Search for the cell housing the specified text and yield its [X, Y] center coordinate. 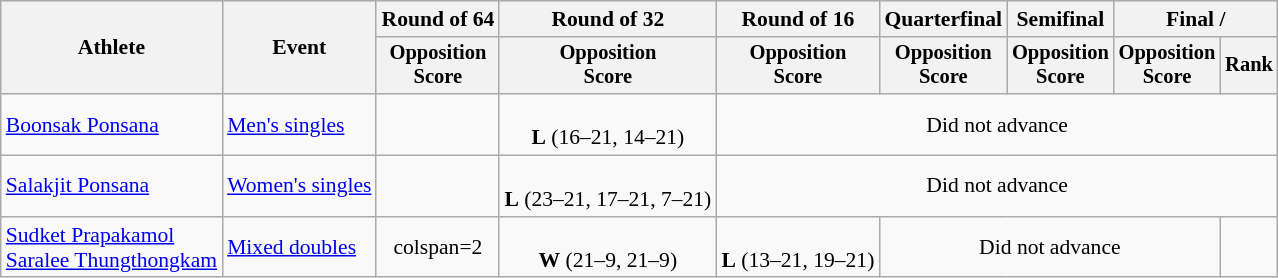
W (21–9, 21–9) [608, 248]
Final / [1196, 19]
Rank [1249, 66]
Quarterfinal [943, 19]
Semifinal [1060, 19]
Round of 16 [798, 19]
Men's singles [299, 124]
Round of 64 [438, 19]
colspan=2 [438, 248]
L (23–21, 17–21, 7–21) [608, 186]
Athlete [112, 48]
Boonsak Ponsana [112, 124]
Salakjit Ponsana [112, 186]
Event [299, 48]
Mixed doubles [299, 248]
Round of 32 [608, 19]
Women's singles [299, 186]
L (13–21, 19–21) [798, 248]
L (16–21, 14–21) [608, 124]
Sudket PrapakamolSaralee Thungthongkam [112, 248]
